Search for the cell housing the specified text and yield its (x, y) center coordinate. 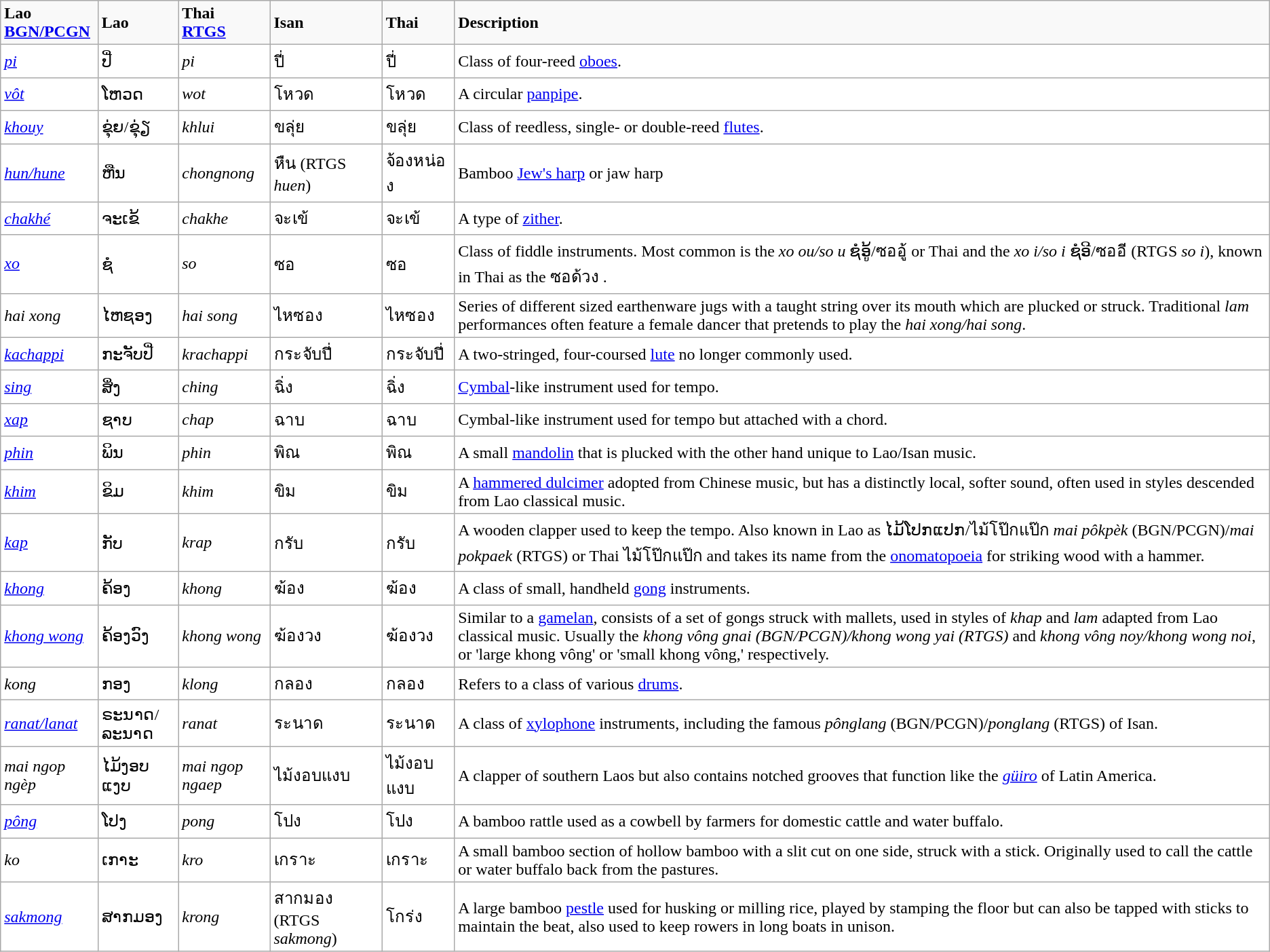
hun/hune (50, 173)
Cymbal-like instrument used for tempo. (862, 387)
hai xong (50, 315)
จ้องหน่อง (418, 173)
so (224, 264)
Isan (326, 23)
ຊໍ (138, 264)
mai ngop ngaep (224, 776)
ກັບ (138, 543)
chakhé (50, 218)
xo (50, 264)
krap (224, 543)
Refers to a class of various drums. (862, 684)
ຣະນາດ/ລະນາດ (138, 723)
A small mandolin that is plucked with the other hand unique to Lao/Isan music. (862, 453)
Description (862, 23)
ສິ່ງ (138, 387)
pong (224, 821)
ເກາະ (138, 859)
kap (50, 543)
Class of fiddle instruments. Most common is the xo ou/so u ຊໍອູ້/ซออู้ or Thai and the xo i/so i ຊໍອີ/ซออี (RTGS so i), known in Thai as the ซอด้วง . (862, 264)
ໂຫວດ (138, 94)
ໄມ້ງອບແງບ (138, 776)
krachappi (224, 354)
A class of xylophone instruments, including the famous pônglang (BGN/PCGN)/ponglang (RTGS) of Isan. (862, 723)
mai ngop ngèp (50, 776)
Class of reedless, single- or double-reed flutes. (862, 128)
ຊາບ (138, 419)
ໄຫຊອງ (138, 315)
xap (50, 419)
LaoBGN/PCGN (50, 23)
ໂປງ (138, 821)
ຂິມ (138, 491)
A type of zither. (862, 218)
A class of small, handheld gong instruments. (862, 589)
kro (224, 859)
ຈະເຂ້ (138, 218)
ranat (224, 723)
ສາກມອງ (138, 917)
ranat/lanat (50, 723)
A circular panpipe. (862, 94)
ຂຸ່ຍ/ຂຸ່ຽ (138, 128)
หืน (RTGS huen) (326, 173)
ກອງ (138, 684)
khouy (50, 128)
chap (224, 419)
A clapper of southern Laos but also contains notched grooves that function like the güiro of Latin America. (862, 776)
chongnong (224, 173)
ko (50, 859)
kong (50, 684)
ຫືນ (138, 173)
wot (224, 94)
Cymbal-like instrument used for tempo but attached with a chord. (862, 419)
Thai (418, 23)
pông (50, 821)
ching (224, 387)
Bamboo Jew's harp or jaw harp (862, 173)
Lao (138, 23)
sing (50, 387)
A two-stringed, four-coursed lute no longer commonly used. (862, 354)
ຄ້ອງ (138, 589)
ປີ່ (138, 61)
klong (224, 684)
A bamboo rattle used as a cowbell by farmers for domestic cattle and water buffalo. (862, 821)
โกร่ง (418, 917)
kachappi (50, 354)
hai song (224, 315)
Class of four-reed oboes. (862, 61)
krong (224, 917)
sakmong (50, 917)
chakhe (224, 218)
สากมอง (RTGS sakmong) (326, 917)
ThaiRTGS (224, 23)
ກະຈັບປີ່ (138, 354)
vôt (50, 94)
khlui (224, 128)
ພິນ (138, 453)
ຄ້ອງວົງ (138, 636)
A hammered dulcimer adopted from Chinese music, but has a distinctly local, softer sound, often used in styles descended from Lao classical music. (862, 491)
